Identify which cell holds the provided text, then report its [x, y] central coordinate. 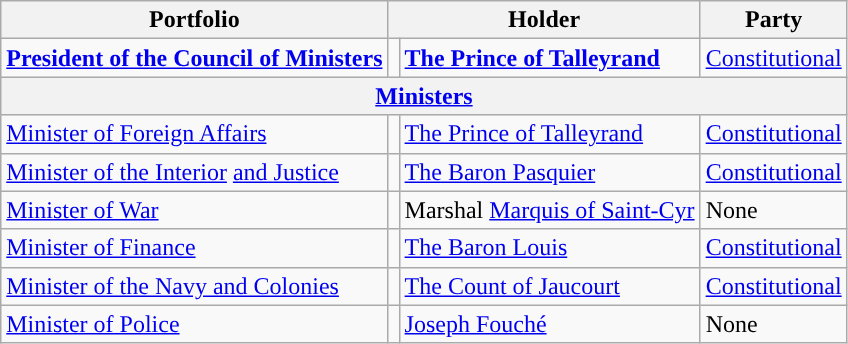
The Baron Louis [550, 248]
The Count of Jaucourt [550, 286]
Minister of War [194, 210]
Portfolio [194, 20]
Minister of Foreign Affairs [194, 134]
Minister of Police [194, 324]
Holder [544, 20]
President of the Council of Ministers [194, 58]
Minister of Finance [194, 248]
The Baron Pasquier [550, 172]
Ministers [424, 96]
Party [774, 20]
Minister of the Interior and Justice [194, 172]
Joseph Fouché [550, 324]
Minister of the Navy and Colonies [194, 286]
Marshal Marquis of Saint-Cyr [550, 210]
